Capture the cell that displays the provided text and extract its [x, y] central coordinate. 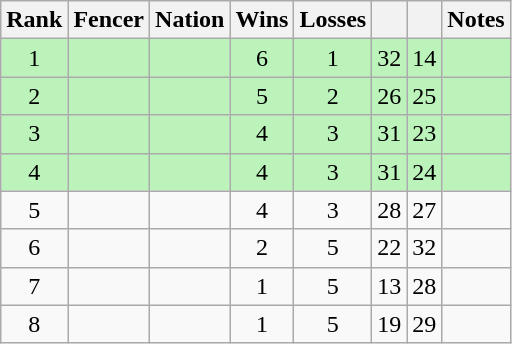
29 [424, 324]
8 [34, 324]
Fencer [109, 20]
Rank [34, 20]
24 [424, 172]
13 [390, 286]
Nation [190, 20]
25 [424, 96]
Losses [333, 20]
26 [390, 96]
14 [424, 58]
Wins [262, 20]
7 [34, 286]
23 [424, 134]
Notes [476, 20]
19 [390, 324]
27 [424, 210]
22 [390, 248]
